Identify which cell holds the provided text, then report its (x, y) central coordinate. 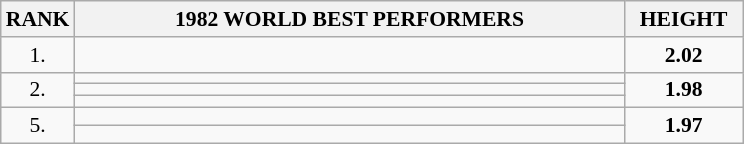
2. (38, 90)
1.98 (684, 90)
2.02 (684, 55)
1. (38, 55)
5. (38, 126)
HEIGHT (684, 19)
1.97 (684, 126)
1982 WORLD BEST PERFORMERS (349, 19)
RANK (38, 19)
